Output the [X, Y] coordinate of the center of the cell containing the given text.  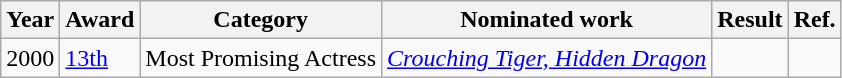
Most Promising Actress [261, 58]
Result [750, 20]
Nominated work [547, 20]
Crouching Tiger, Hidden Dragon [547, 58]
Award [100, 20]
Ref. [814, 20]
13th [100, 58]
Year [30, 20]
2000 [30, 58]
Category [261, 20]
